Capture the cell that displays the provided text and extract its (X, Y) central coordinate. 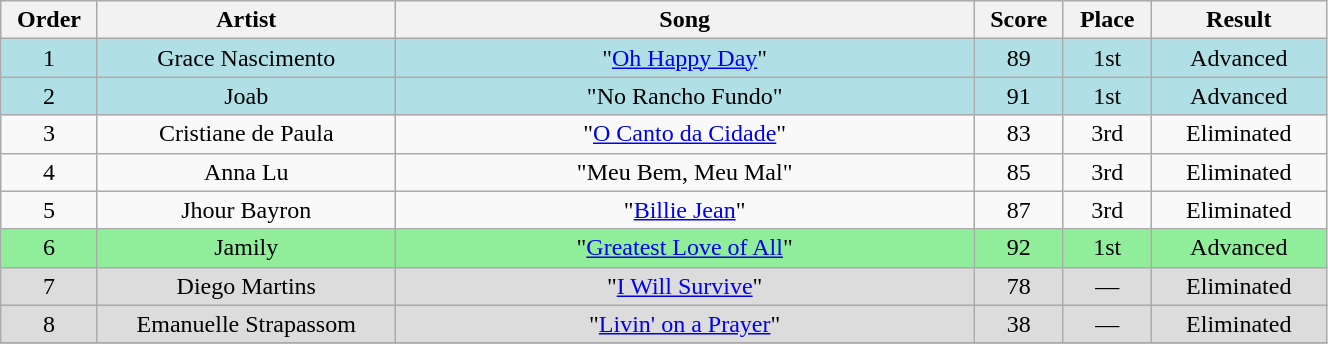
8 (49, 324)
Result (1238, 20)
Jhour Bayron (246, 210)
Emanuelle Strapassom (246, 324)
"Livin' on a Prayer" (684, 324)
Joab (246, 96)
Place (1107, 20)
89 (1018, 58)
4 (49, 172)
Cristiane de Paula (246, 134)
"Greatest Love of All" (684, 248)
Score (1018, 20)
"Oh Happy Day" (684, 58)
Order (49, 20)
Song (684, 20)
6 (49, 248)
Artist (246, 20)
"O Canto da Cidade" (684, 134)
92 (1018, 248)
"No Rancho Fundo" (684, 96)
2 (49, 96)
Anna Lu (246, 172)
91 (1018, 96)
83 (1018, 134)
Jamily (246, 248)
7 (49, 286)
87 (1018, 210)
"Meu Bem, Meu Mal" (684, 172)
"Billie Jean" (684, 210)
78 (1018, 286)
85 (1018, 172)
5 (49, 210)
38 (1018, 324)
Diego Martins (246, 286)
"I Will Survive" (684, 286)
1 (49, 58)
Grace Nascimento (246, 58)
3 (49, 134)
